Determine the [X, Y] coordinate at the center of the cell enclosing the given text.  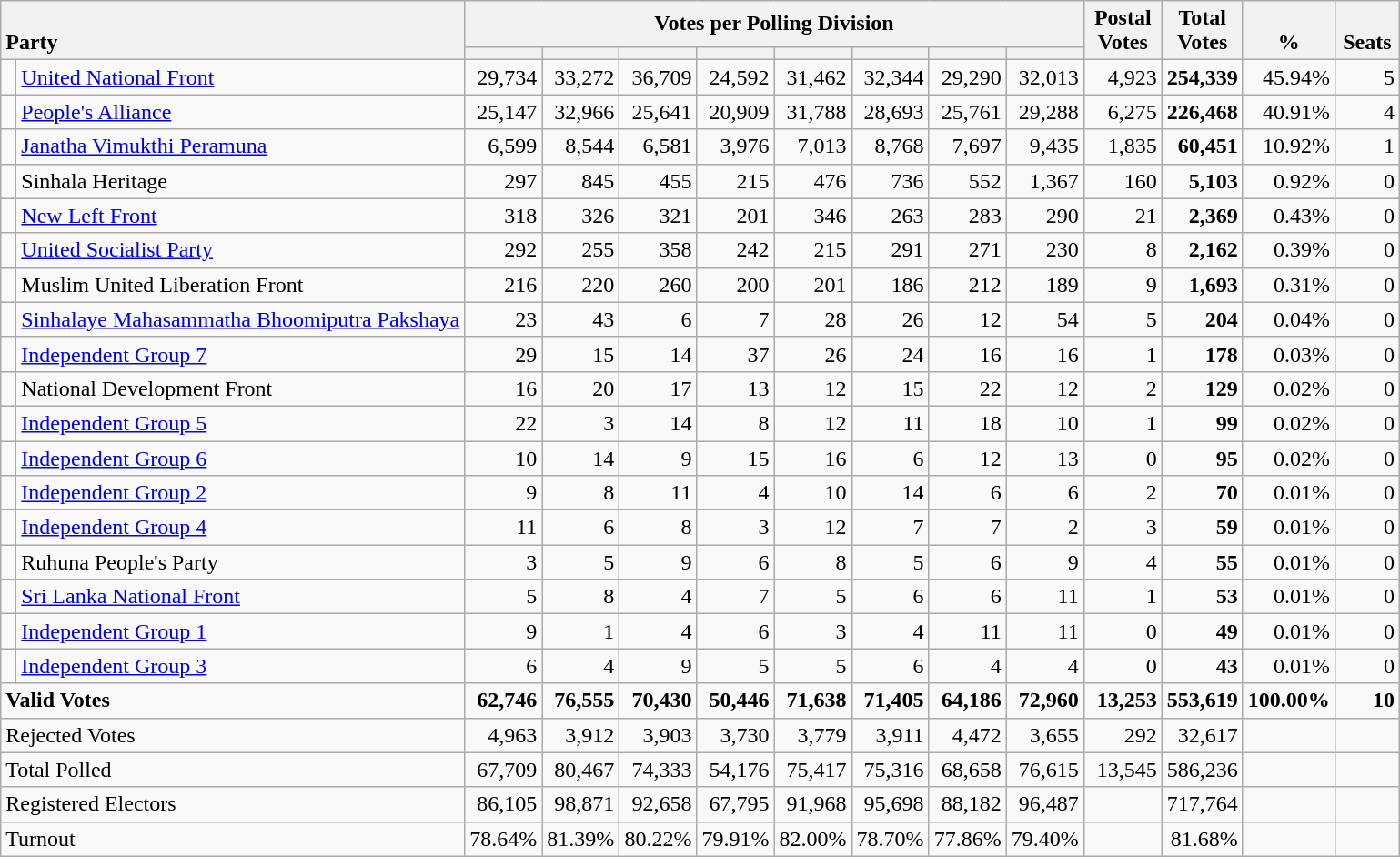
25,761 [968, 112]
45.94% [1288, 77]
31,788 [813, 112]
160 [1123, 181]
28,693 [890, 112]
3,655 [1044, 735]
40.91% [1288, 112]
76,615 [1044, 770]
53 [1203, 597]
75,417 [813, 770]
78.70% [890, 839]
Turnout [233, 839]
People's Alliance [240, 112]
81.39% [580, 839]
32,617 [1203, 735]
186 [890, 285]
77.86% [968, 839]
318 [504, 216]
358 [659, 250]
% [1288, 31]
Independent Group 1 [240, 631]
24,592 [735, 77]
3,903 [659, 735]
7,013 [813, 146]
2,162 [1203, 250]
79.91% [735, 839]
72,960 [1044, 701]
178 [1203, 354]
62,746 [504, 701]
Independent Group 3 [240, 666]
3,976 [735, 146]
326 [580, 216]
Sinhala Heritage [240, 181]
291 [890, 250]
37 [735, 354]
5,103 [1203, 181]
96,487 [1044, 804]
Independent Group 4 [240, 528]
1,693 [1203, 285]
1,367 [1044, 181]
8,544 [580, 146]
81.68% [1203, 839]
75,316 [890, 770]
586,236 [1203, 770]
4,923 [1123, 77]
54,176 [735, 770]
200 [735, 285]
100.00% [1288, 701]
New Left Front [240, 216]
32,344 [890, 77]
17 [659, 388]
29 [504, 354]
Total Polled [233, 770]
United National Front [240, 77]
70,430 [659, 701]
88,182 [968, 804]
United Socialist Party [240, 250]
Party [233, 31]
36,709 [659, 77]
845 [580, 181]
PostalVotes [1123, 31]
0.31% [1288, 285]
National Development Front [240, 388]
Muslim United Liberation Front [240, 285]
21 [1123, 216]
Valid Votes [233, 701]
59 [1203, 528]
20 [580, 388]
476 [813, 181]
28 [813, 319]
Votes per Polling Division [774, 24]
0.03% [1288, 354]
31,462 [813, 77]
260 [659, 285]
216 [504, 285]
20,909 [735, 112]
99 [1203, 423]
98,871 [580, 804]
32,966 [580, 112]
Sinhalaye Mahasammatha Bhoomiputra Pakshaya [240, 319]
49 [1203, 631]
92,658 [659, 804]
80.22% [659, 839]
54 [1044, 319]
29,290 [968, 77]
230 [1044, 250]
226,468 [1203, 112]
321 [659, 216]
82.00% [813, 839]
717,764 [1203, 804]
76,555 [580, 701]
271 [968, 250]
Registered Electors [233, 804]
129 [1203, 388]
78.64% [504, 839]
23 [504, 319]
71,405 [890, 701]
60,451 [1203, 146]
Janatha Vimukthi Peramuna [240, 146]
Independent Group 5 [240, 423]
553,619 [1203, 701]
290 [1044, 216]
Seats [1366, 31]
Independent Group 7 [240, 354]
0.43% [1288, 216]
13,253 [1123, 701]
6,275 [1123, 112]
7,697 [968, 146]
0.39% [1288, 250]
1,835 [1123, 146]
4,963 [504, 735]
24 [890, 354]
25,641 [659, 112]
346 [813, 216]
255 [580, 250]
2,369 [1203, 216]
9,435 [1044, 146]
91,968 [813, 804]
74,333 [659, 770]
8,768 [890, 146]
220 [580, 285]
552 [968, 181]
13,545 [1123, 770]
4,472 [968, 735]
3,912 [580, 735]
50,446 [735, 701]
6,581 [659, 146]
71,638 [813, 701]
297 [504, 181]
736 [890, 181]
Total Votes [1203, 31]
33,272 [580, 77]
455 [659, 181]
189 [1044, 285]
70 [1203, 493]
Rejected Votes [233, 735]
3,911 [890, 735]
32,013 [1044, 77]
29,734 [504, 77]
Ruhuna People's Party [240, 562]
79.40% [1044, 839]
86,105 [504, 804]
3,730 [735, 735]
254,339 [1203, 77]
18 [968, 423]
Independent Group 2 [240, 493]
283 [968, 216]
68,658 [968, 770]
67,709 [504, 770]
95,698 [890, 804]
6,599 [504, 146]
29,288 [1044, 112]
242 [735, 250]
95 [1203, 458]
64,186 [968, 701]
Sri Lanka National Front [240, 597]
25,147 [504, 112]
67,795 [735, 804]
80,467 [580, 770]
0.92% [1288, 181]
3,779 [813, 735]
10.92% [1288, 146]
0.04% [1288, 319]
212 [968, 285]
Independent Group 6 [240, 458]
263 [890, 216]
204 [1203, 319]
55 [1203, 562]
